For the text-containing cell, return its midpoint in (x, y) coordinate format. 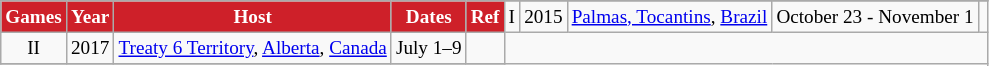
Treaty 6 Territory, Alberta, Canada (252, 48)
Ref (485, 17)
October 23 - November 1 (875, 17)
Dates (428, 17)
2017 (90, 48)
2015 (544, 17)
Palmas, Tocantins, Brazil (670, 17)
Games (34, 17)
I (512, 17)
II (34, 48)
Host (252, 17)
July 1–9 (428, 48)
Year (90, 17)
